Return the [x, y] coordinate for the center point of the cell that contains the specified text.  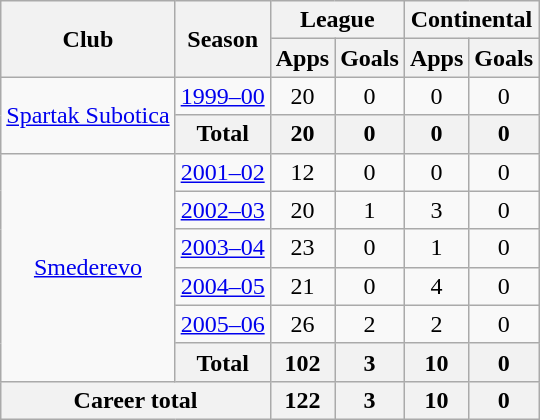
2005–06 [222, 324]
Smederevo [88, 267]
21 [302, 286]
122 [302, 400]
League [337, 20]
12 [302, 172]
Season [222, 39]
Spartak Subotica [88, 115]
2003–04 [222, 248]
Career total [136, 400]
102 [302, 362]
1999–00 [222, 96]
Continental [471, 20]
Club [88, 39]
26 [302, 324]
2001–02 [222, 172]
23 [302, 248]
4 [436, 286]
2002–03 [222, 210]
2004–05 [222, 286]
